Determine the (x, y) coordinate at the center of the cell enclosing the given text.  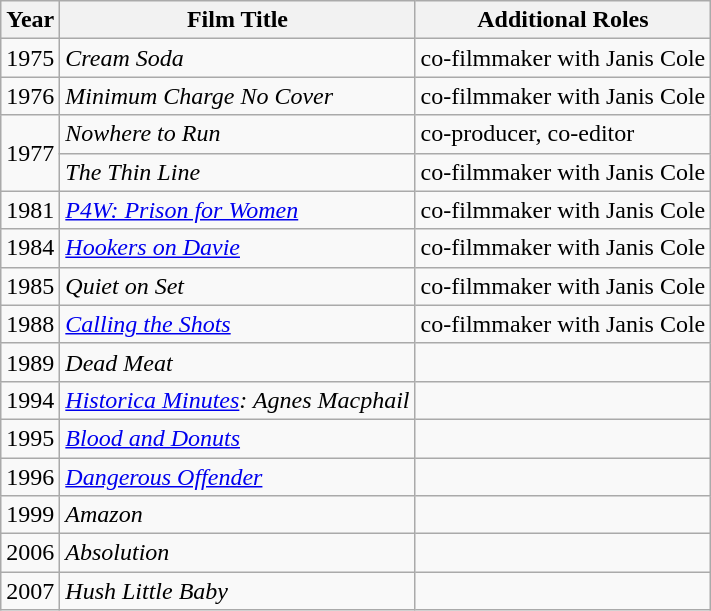
Minimum Charge No Cover (238, 96)
1996 (30, 477)
Quiet on Set (238, 286)
Hookers on Davie (238, 248)
1975 (30, 58)
Dead Meat (238, 362)
co-producer, co-editor (563, 134)
1995 (30, 438)
Cream Soda (238, 58)
2007 (30, 591)
Blood and Donuts (238, 438)
Dangerous Offender (238, 477)
Film Title (238, 20)
1981 (30, 210)
1976 (30, 96)
The Thin Line (238, 172)
Year (30, 20)
Hush Little Baby (238, 591)
Amazon (238, 515)
Historica Minutes: Agnes Macphail (238, 400)
Additional Roles (563, 20)
Nowhere to Run (238, 134)
1984 (30, 248)
1994 (30, 400)
P4W: Prison for Women (238, 210)
1989 (30, 362)
Calling the Shots (238, 324)
1977 (30, 153)
1988 (30, 324)
1999 (30, 515)
2006 (30, 553)
1985 (30, 286)
Absolution (238, 553)
